From the cell containing the given text, extract its center point as [X, Y] coordinate. 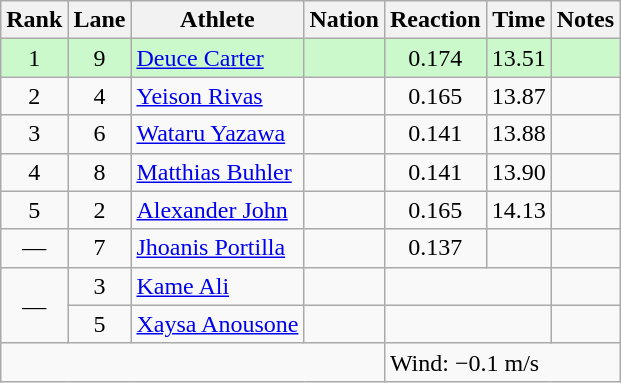
0.174 [435, 58]
Deuce Carter [218, 58]
Alexander John [218, 210]
Wataru Yazawa [218, 134]
8 [100, 172]
Notes [585, 20]
13.90 [518, 172]
14.13 [518, 210]
Athlete [218, 20]
13.51 [518, 58]
Wind: −0.1 m/s [502, 362]
6 [100, 134]
Jhoanis Portilla [218, 248]
Nation [344, 20]
7 [100, 248]
Time [518, 20]
Yeison Rivas [218, 96]
13.87 [518, 96]
Kame Ali [218, 286]
Lane [100, 20]
Reaction [435, 20]
9 [100, 58]
1 [34, 58]
13.88 [518, 134]
Matthias Buhler [218, 172]
0.137 [435, 248]
Xaysa Anousone [218, 324]
Rank [34, 20]
